Provide the [x, y] coordinate of the cell's center where the given text is located.  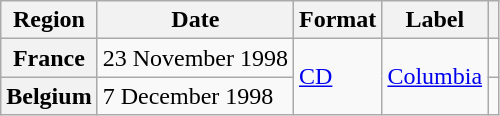
Belgium [49, 96]
7 December 1998 [195, 96]
CD [338, 77]
Label [435, 20]
Columbia [435, 77]
23 November 1998 [195, 58]
Date [195, 20]
France [49, 58]
Region [49, 20]
Format [338, 20]
